Return the [X, Y] coordinate for the center point of the cell that contains the specified text.  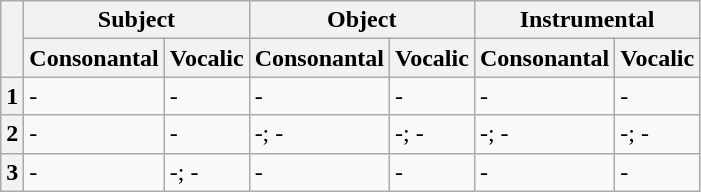
2 [12, 134]
Instrumental [586, 20]
Object [362, 20]
Subject [136, 20]
1 [12, 96]
3 [12, 172]
